Provide the [x, y] coordinate of the cell's center where the given text is located.  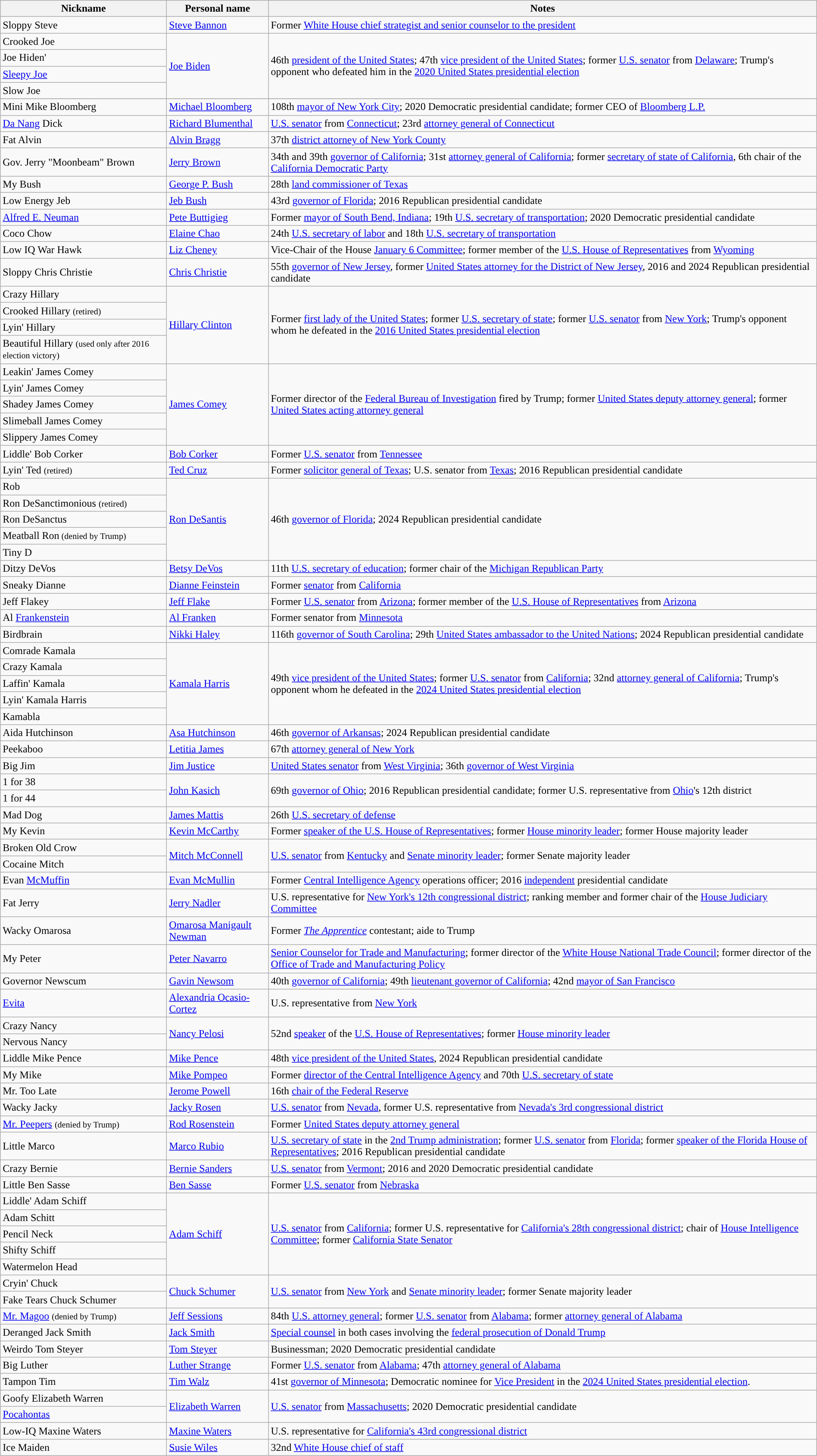
Dianne Feinstein [218, 585]
U.S. senator from Massachusetts; 2020 Democratic presidential candidate [543, 1406]
Nickname [84, 9]
Lyin' Hillary [84, 327]
Fake Tears Chuck Schumer [84, 1299]
Wacky Jacky [84, 1108]
Maxine Waters [218, 1431]
Omarosa Manigault Newman [218, 930]
Pete Buttigieg [218, 217]
Kevin McCarthy [218, 831]
Mr. Peepers (denied by Trump) [84, 1124]
Bernie Sanders [218, 1168]
Susie Wiles [218, 1447]
Laffin' Kamala [84, 683]
Former The Apprentice contestant; aide to Trump [543, 930]
24th U.S. secretary of labor and 18th U.S. secretary of transportation [543, 234]
Liddle Mike Pence [84, 1058]
Vice-Chair of the House January 6 Committee; former member of the U.S. House of Representatives from Wyoming [543, 250]
U.S. representative for New York's 12th congressional district; ranking member and former chair of the House Judiciary Committee [543, 903]
Little Marco [84, 1146]
Former director of the Central Intelligence Agency and 70th U.S. secretary of state [543, 1075]
Watermelon Head [84, 1267]
Marco Rubio [218, 1146]
Crazy Kamala [84, 667]
Shifty Schiff [84, 1250]
Tiny D [84, 552]
Ben Sasse [218, 1185]
Evan McMullin [218, 880]
Jerome Powell [218, 1091]
Aida Hutchinson [84, 733]
Nikki Haley [218, 634]
1 for 44 [84, 798]
Wacky Omarosa [84, 930]
Low IQ War Hawk [84, 250]
46th governor of Arkansas; 2024 Republican presidential candidate [543, 733]
Chris Christie [218, 272]
Ron DeSanctimonious (retired) [84, 503]
My Kevin [84, 831]
Joe Hiden' [84, 58]
Jacky Rosen [218, 1108]
Businessman; 2020 Democratic presidential candidate [543, 1349]
Michael Bloomberg [218, 107]
Jerry Brown [218, 162]
U.S. senator from Vermont; 2016 and 2020 Democratic presidential candidate [543, 1168]
Cocaine Mitch [84, 864]
Little Ben Sasse [84, 1185]
Sneaky Dianne [84, 585]
Former solicitor general of Texas; U.S. senator from Texas; 2016 Republican presidential candidate [543, 470]
Meatball Ron (denied by Trump) [84, 536]
Jeff Flakey [84, 601]
Liz Cheney [218, 250]
Lyin' Ted (retired) [84, 470]
Former speaker of the U.S. House of Representatives; former House minority leader; former House majority leader [543, 831]
116th governor of South Carolina; 29th United States ambassador to the United Nations; 2024 Republican presidential candidate [543, 634]
Former U.S. senator from Alabama; 47th attorney general of Alabama [543, 1365]
Big Luther [84, 1365]
Mr. Magoo (denied by Trump) [84, 1316]
Crazy Bernie [84, 1168]
Jeb Bush [218, 200]
James Mattis [218, 815]
U.S. representative for California's 43rd congressional district [543, 1431]
Adam Schitt [84, 1218]
Crooked Hillary (retired) [84, 311]
Evita [84, 1003]
Goofy Elizabeth Warren [84, 1398]
Mr. Too Late [84, 1091]
48th vice president of the United States, 2024 Republican presidential candidate [543, 1058]
U.S. senator from Nevada, former U.S. representative from Nevada's 3rd congressional district [543, 1108]
Nervous Nancy [84, 1042]
My Mike [84, 1075]
Betsy DeVos [218, 569]
Tom Steyer [218, 1349]
U.S. senator from Kentucky and Senate minority leader; former Senate majority leader [543, 856]
Tampon Tim [84, 1382]
Mike Pence [218, 1058]
U.S. representative from New York [543, 1003]
43rd governor of Florida; 2016 Republican presidential candidate [543, 200]
41st governor of Minnesota; Democratic nominee for Vice President in the 2024 United States presidential election. [543, 1382]
Crazy Nancy [84, 1025]
Former senator from California [543, 585]
Lyin' Kamala Harris [84, 700]
Low Energy Jeb [84, 200]
Former White House chief strategist and senior counselor to the president [543, 25]
Chuck Schumer [218, 1291]
Pencil Neck [84, 1234]
40th governor of California; 49th lieutenant governor of California; 42nd mayor of San Francisco [543, 981]
Richard Blumenthal [218, 123]
Sloppy Chris Christie [84, 272]
52nd speaker of the U.S. House of Representatives; former House minority leader [543, 1033]
16th chair of the Federal Reserve [543, 1091]
69th governor of Ohio; 2016 Republican presidential candidate; former U.S. representative from Ohio's 12th district [543, 790]
Joe Biden [218, 66]
Jerry Nadler [218, 903]
Da Nang Dick [84, 123]
Notes [543, 9]
Hillary Clinton [218, 325]
Sleepy Joe [84, 74]
28th land commissioner of Texas [543, 184]
Former U.S. senator from Nebraska [543, 1185]
Gavin Newsom [218, 981]
Alexandria Ocasio-Cortez [218, 1003]
George P. Bush [218, 184]
Asa Hutchinson [218, 733]
Mini Mike Bloomberg [84, 107]
Sloppy Steve [84, 25]
Coco Chow [84, 234]
Jeff Flake [218, 601]
Rob [84, 486]
My Bush [84, 184]
Broken Old Crow [84, 848]
Jack Smith [218, 1332]
Low-IQ Maxine Waters [84, 1431]
26th U.S. secretary of defense [543, 815]
Adam Schiff [218, 1234]
Slimeball James Comey [84, 421]
U.S. senator from New York and Senate minority leader; former Senate majority leader [543, 1291]
Former mayor of South Bend, Indiana; 19th U.S. secretary of transportation; 2020 Democratic presidential candidate [543, 217]
Kamabla [84, 716]
Personal name [218, 9]
84th U.S. attorney general; former U.S. senator from Alabama; former attorney general of Alabama [543, 1316]
Luther Strange [218, 1365]
Kamala Harris [218, 683]
Steve Bannon [218, 25]
Pocahontas [84, 1415]
Al Franken [218, 618]
Mitch McConnell [218, 856]
Comrade Kamala [84, 651]
Elizabeth Warren [218, 1406]
Fat Jerry [84, 903]
Mike Pompeo [218, 1075]
Evan McMuffin [84, 880]
Alfred E. Neuman [84, 217]
Beautiful Hillary (used only after 2016 election victory) [84, 349]
Former United States deputy attorney general [543, 1124]
Former U.S. senator from Tennessee [543, 454]
Peter Navarro [218, 959]
Liddle' Bob Corker [84, 454]
Peekaboo [84, 749]
Shadey James Comey [84, 404]
Ice Maiden [84, 1447]
108th mayor of New York City; 2020 Democratic presidential candidate; former CEO of Bloomberg L.P. [543, 107]
67th attorney general of New York [543, 749]
Ted Cruz [218, 470]
Nancy Pelosi [218, 1033]
Weirdo Tom Steyer [84, 1349]
Jim Justice [218, 765]
U.S. senator from Connecticut; 23rd attorney general of Connecticut [543, 123]
Special counsel in both cases involving the federal prosecution of Donald Trump [543, 1332]
Governor Newscum [84, 981]
Gov. Jerry "Moonbeam" Brown [84, 162]
John Kasich [218, 790]
1 for 38 [84, 782]
Al Frankenstein [84, 618]
Crazy Hillary [84, 294]
Former U.S. senator from Arizona; former member of the U.S. House of Representatives from Arizona [543, 601]
Ron DeSantis [218, 519]
My Peter [84, 959]
Former senator from Minnesota [543, 618]
Bob Corker [218, 454]
Ditzy DeVos [84, 569]
Leakin' James Comey [84, 372]
Crooked Joe [84, 41]
Rod Rosenstein [218, 1124]
Letitia James [218, 749]
Slippery James Comey [84, 437]
Mad Dog [84, 815]
James Comey [218, 404]
Birdbrain [84, 634]
Slow Joe [84, 91]
Elaine Chao [218, 234]
Fat Alvin [84, 140]
Jeff Sessions [218, 1316]
32nd White House chief of staff [543, 1447]
Deranged Jack Smith [84, 1332]
11th U.S. secretary of education; former chair of the Michigan Republican Party [543, 569]
Liddle' Adam Schiff [84, 1201]
Former Central Intelligence Agency operations officer; 2016 independent presidential candidate [543, 880]
Cryin' Chuck [84, 1283]
Big Jim [84, 765]
55th governor of New Jersey, former United States attorney for the District of New Jersey, 2016 and 2024 Republican presidential candidate [543, 272]
Tim Walz [218, 1382]
United States senator from West Virginia; 36th governor of West Virginia [543, 765]
37th district attorney of New York County [543, 140]
Lyin' James Comey [84, 388]
46th governor of Florida; 2024 Republican presidential candidate [543, 519]
Alvin Bragg [218, 140]
Ron DeSanctus [84, 520]
